Detect which cell encompasses the target text, then output its [x, y] center coordinate. 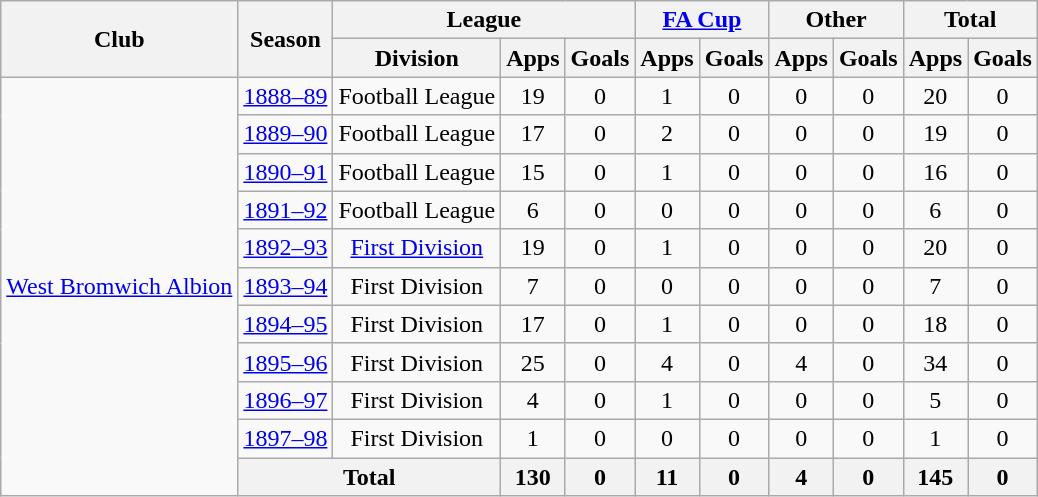
25 [533, 362]
League [484, 20]
1896–97 [286, 400]
18 [935, 324]
Season [286, 39]
16 [935, 172]
34 [935, 362]
1897–98 [286, 438]
1894–95 [286, 324]
145 [935, 477]
1895–96 [286, 362]
1890–91 [286, 172]
11 [667, 477]
2 [667, 134]
15 [533, 172]
1893–94 [286, 286]
Division [417, 58]
1891–92 [286, 210]
5 [935, 400]
1889–90 [286, 134]
West Bromwich Albion [120, 286]
Club [120, 39]
1888–89 [286, 96]
FA Cup [702, 20]
130 [533, 477]
Other [836, 20]
1892–93 [286, 248]
